Output the [X, Y] coordinate of the center of the cell containing the given text.  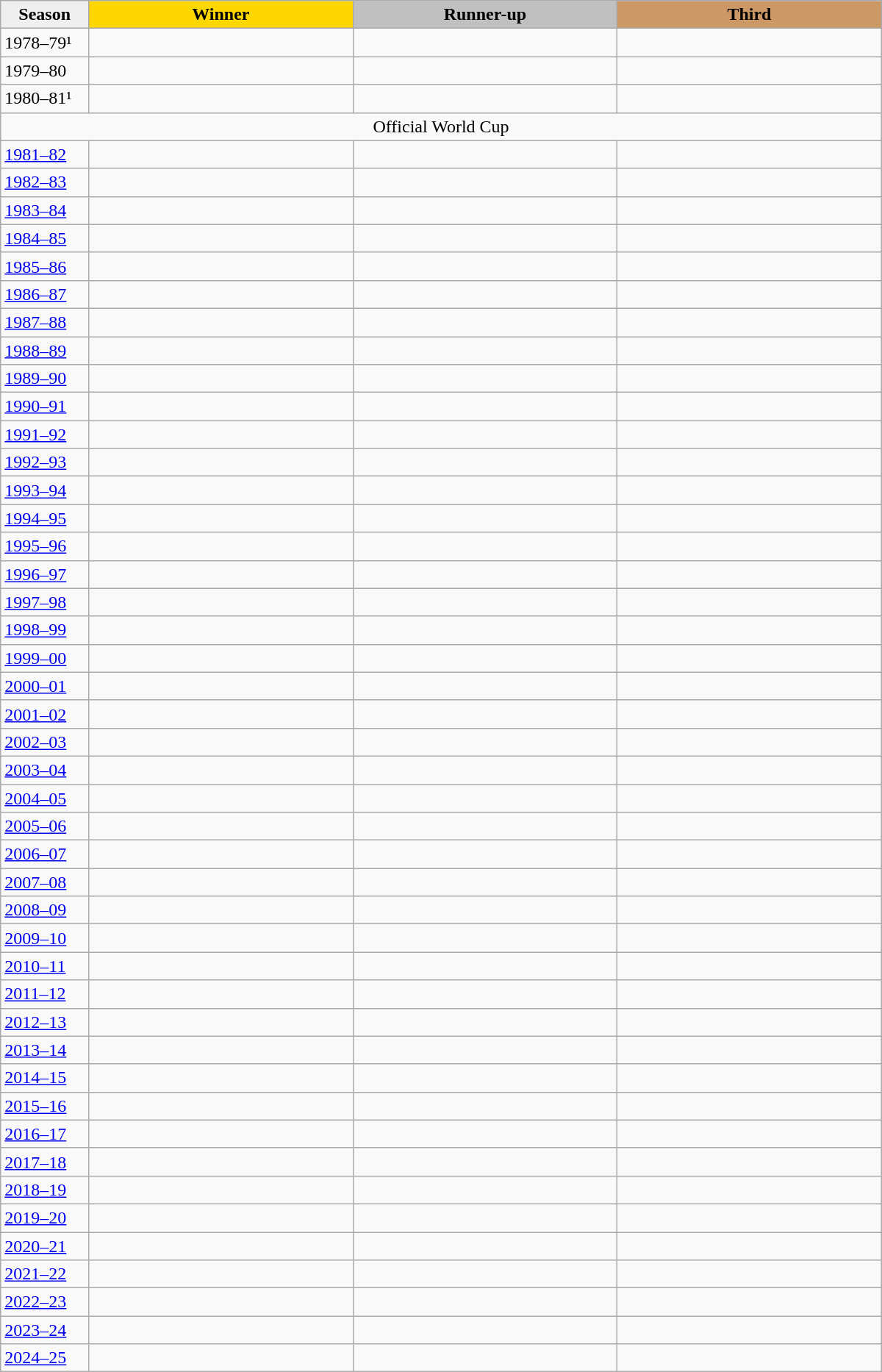
1984–85 [45, 238]
Season [45, 15]
2021–22 [45, 1274]
2010–11 [45, 966]
1987–88 [45, 322]
Third [750, 15]
2007–08 [45, 882]
1996–97 [45, 574]
1988–89 [45, 351]
1978–79¹ [45, 43]
2003–04 [45, 770]
2022–23 [45, 1302]
1981–82 [45, 154]
1979–80 [45, 71]
2012–13 [45, 1022]
2001–02 [45, 714]
2014–15 [45, 1078]
Official World Cup [441, 126]
1982–83 [45, 182]
2017–18 [45, 1162]
1990–91 [45, 407]
1997–98 [45, 602]
2018–19 [45, 1190]
1983–84 [45, 210]
2016–17 [45, 1134]
1998–99 [45, 630]
1999–00 [45, 658]
1993–94 [45, 490]
2011–12 [45, 994]
1992–93 [45, 462]
2015–16 [45, 1106]
1995–96 [45, 546]
1989–90 [45, 379]
2009–10 [45, 938]
Winner [221, 15]
1980–81¹ [45, 99]
1994–95 [45, 518]
2019–20 [45, 1218]
Runner-up [485, 15]
2004–05 [45, 798]
2005–06 [45, 826]
2006–07 [45, 854]
2024–25 [45, 1358]
2002–03 [45, 742]
2008–09 [45, 910]
2023–24 [45, 1330]
1991–92 [45, 435]
2013–14 [45, 1050]
2020–21 [45, 1246]
1985–86 [45, 266]
2000–01 [45, 686]
1986–87 [45, 294]
